For the text-containing cell, return its midpoint in (x, y) coordinate format. 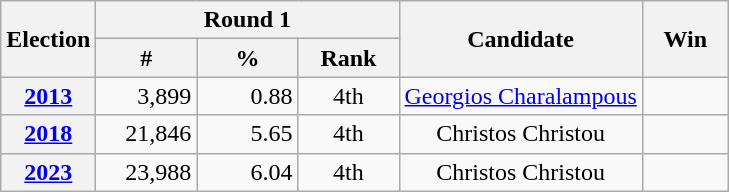
Election (48, 39)
Round 1 (248, 20)
2023 (48, 172)
23,988 (146, 172)
6.04 (248, 172)
# (146, 58)
5.65 (248, 134)
2018 (48, 134)
0.88 (248, 96)
3,899 (146, 96)
Candidate (520, 39)
2013 (48, 96)
Rank (348, 58)
% (248, 58)
21,846 (146, 134)
Win (685, 39)
Georgios Charalampous (520, 96)
